Extract the [x, y] coordinate from the center of the cell holding the provided text.  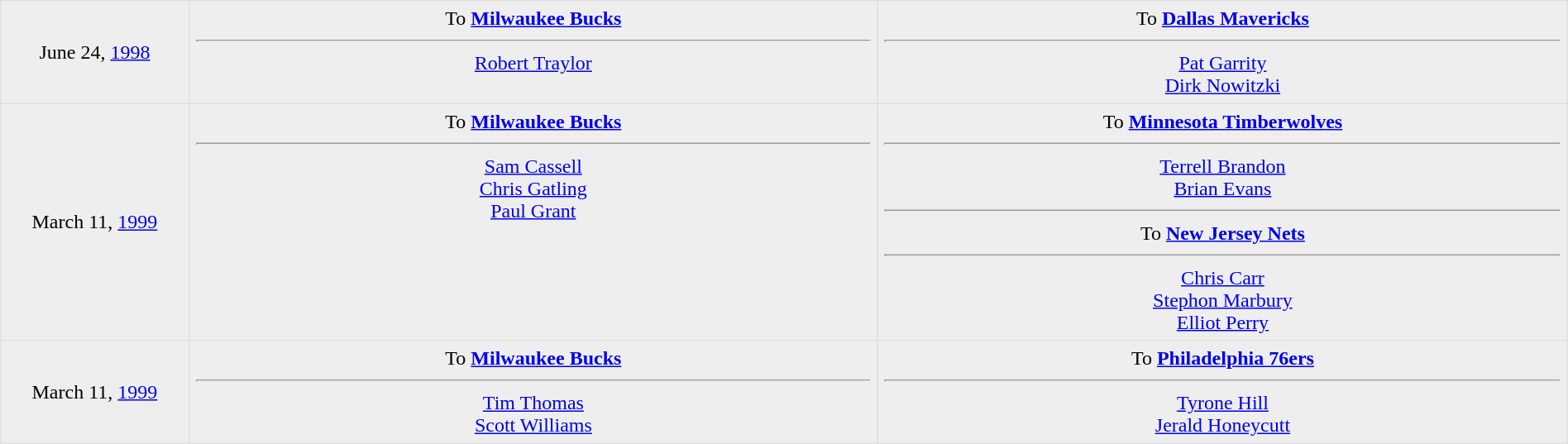
To Minnesota TimberwolvesTerrell BrandonBrian EvansTo New Jersey NetsChris CarrStephon MarburyElliot Perry [1223, 222]
To Milwaukee BucksRobert Traylor [533, 52]
To Milwaukee BucksTim ThomasScott Williams [533, 392]
To Dallas MavericksPat GarrityDirk Nowitzki [1223, 52]
June 24, 1998 [94, 52]
To Philadelphia 76ersTyrone HillJerald Honeycutt [1223, 392]
To Milwaukee BucksSam CassellChris GatlingPaul Grant [533, 222]
